Detect which cell encompasses the target text, then output its (x, y) center coordinate. 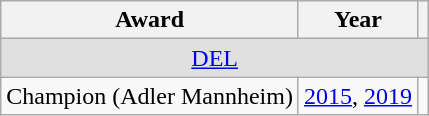
DEL (215, 58)
Year (358, 20)
Award (150, 20)
Champion (Adler Mannheim) (150, 96)
2015, 2019 (358, 96)
